Return [X, Y] of the center of cell containing provided text 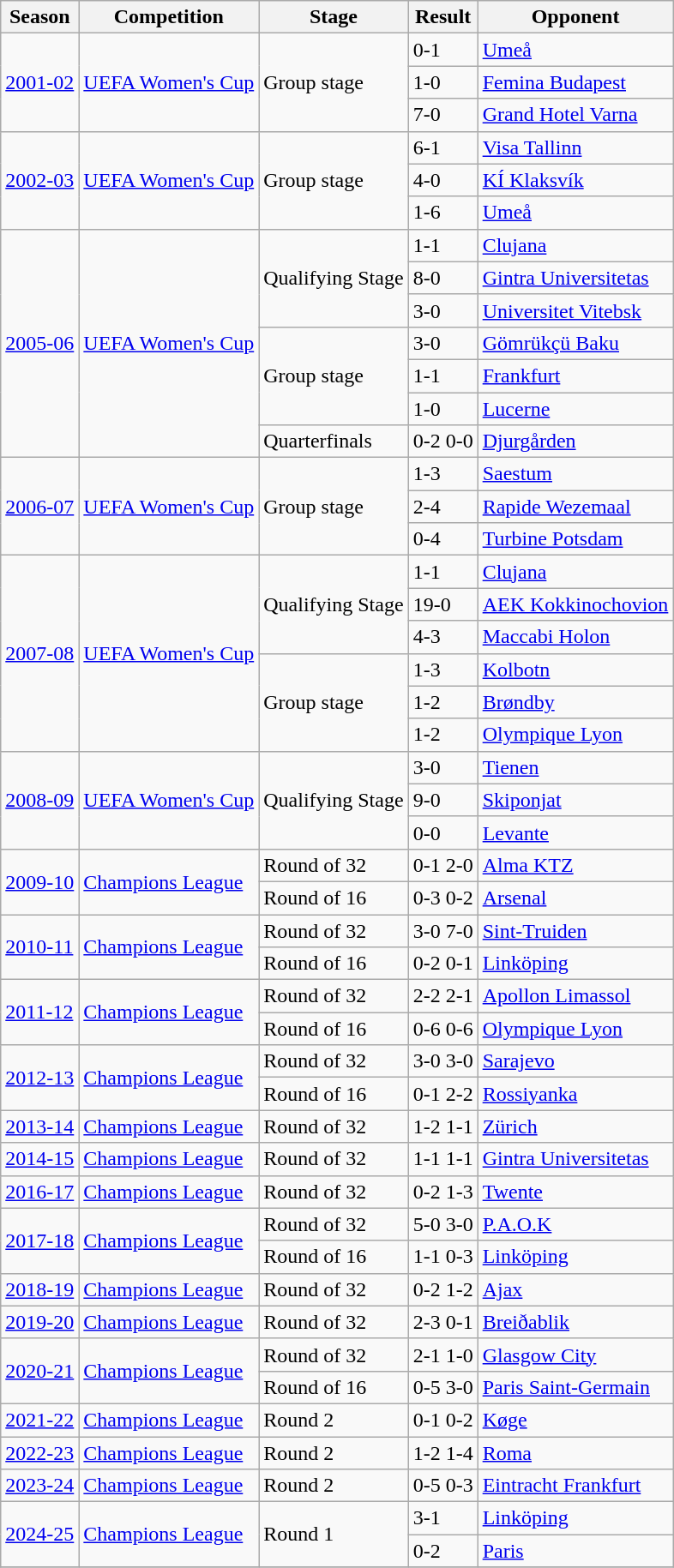
0-5 3-0 [442, 1387]
Eintracht Frankfurt [575, 1486]
Gömrükçü Baku [575, 343]
2-1 1-0 [442, 1355]
1-1 0-3 [442, 1257]
3-0 3-0 [442, 1061]
2006-07 [39, 507]
Rossiyanka [575, 1094]
Paris [575, 1551]
AEK Kokkinochovion [575, 604]
2008-09 [39, 800]
1-1 1-1 [442, 1159]
2017-18 [39, 1241]
2011-12 [39, 1012]
Ajax [575, 1289]
2007-08 [39, 653]
0-1 0-2 [442, 1420]
Femina Budapest [575, 82]
Universitet Vitebsk [575, 310]
0-2 0-1 [442, 964]
Tienen [575, 767]
5-0 3-0 [442, 1224]
2014-15 [39, 1159]
Zürich [575, 1126]
Turbine Potsdam [575, 539]
Result [442, 17]
0-5 0-3 [442, 1486]
0-0 [442, 832]
2002-03 [39, 180]
6-1 [442, 147]
2001-02 [39, 82]
2010-11 [39, 946]
Rapide Wezemaal [575, 507]
Lucerne [575, 409]
Twente [575, 1192]
Season [39, 17]
Skiponjat [575, 800]
0-3 0-2 [442, 898]
0-4 [442, 539]
Stage [334, 17]
3-1 [442, 1518]
Djurgården [575, 442]
Frankfurt [575, 375]
KÍ Klaksvík [575, 180]
Roma [575, 1453]
Quarterfinals [334, 442]
Grand Hotel Varna [575, 115]
Arsenal [575, 898]
2013-14 [39, 1126]
2-3 0-1 [442, 1322]
2021-22 [39, 1420]
8-0 [442, 278]
0-6 0-6 [442, 1029]
P.A.O.K [575, 1224]
2022-23 [39, 1453]
4-0 [442, 180]
Paris Saint-Germain [575, 1387]
Breiðablik [575, 1322]
Sarajevo [575, 1061]
2016-17 [39, 1192]
Glasgow City [575, 1355]
0-2 [442, 1551]
Levante [575, 832]
7-0 [442, 115]
2009-10 [39, 881]
2019-20 [39, 1322]
2020-21 [39, 1371]
Køge [575, 1420]
0-1 [442, 50]
0-1 2-0 [442, 865]
0-2 0-0 [442, 442]
2023-24 [39, 1486]
Sint-Truiden [575, 930]
4-3 [442, 637]
9-0 [442, 800]
2018-19 [39, 1289]
1-2 1-4 [442, 1453]
2024-25 [39, 1535]
3-0 7-0 [442, 930]
Apollon Limassol [575, 996]
Maccabi Holon [575, 637]
Opponent [575, 17]
2-2 2-1 [442, 996]
Round 1 [334, 1535]
2012-13 [39, 1078]
19-0 [442, 604]
Brøndby [575, 702]
Alma KTZ [575, 865]
1-2 1-1 [442, 1126]
2-4 [442, 507]
Competition [169, 17]
2005-06 [39, 343]
0-1 2-2 [442, 1094]
Visa Tallinn [575, 147]
0-2 1-2 [442, 1289]
0-2 1-3 [442, 1192]
Saestum [575, 474]
Kolbotn [575, 670]
1-6 [442, 213]
